Identify which cell holds the provided text, then report its [X, Y] central coordinate. 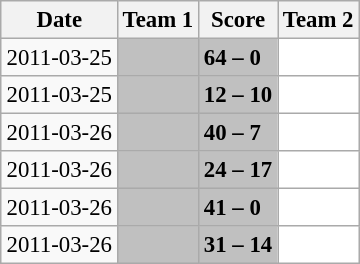
Team 2 [318, 20]
64 – 0 [238, 57]
Team 1 [158, 20]
Date [59, 20]
Score [238, 20]
41 – 0 [238, 208]
12 – 10 [238, 95]
31 – 14 [238, 245]
24 – 17 [238, 170]
40 – 7 [238, 133]
